Determine the [X, Y] coordinate at the center of the cell enclosing the given text.  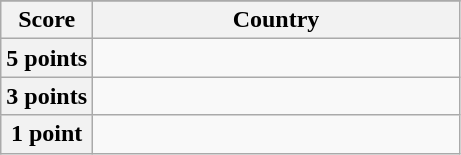
Country [276, 20]
5 points [47, 58]
3 points [47, 96]
Score [47, 20]
1 point [47, 134]
